Capture the cell that displays the provided text and extract its [x, y] central coordinate. 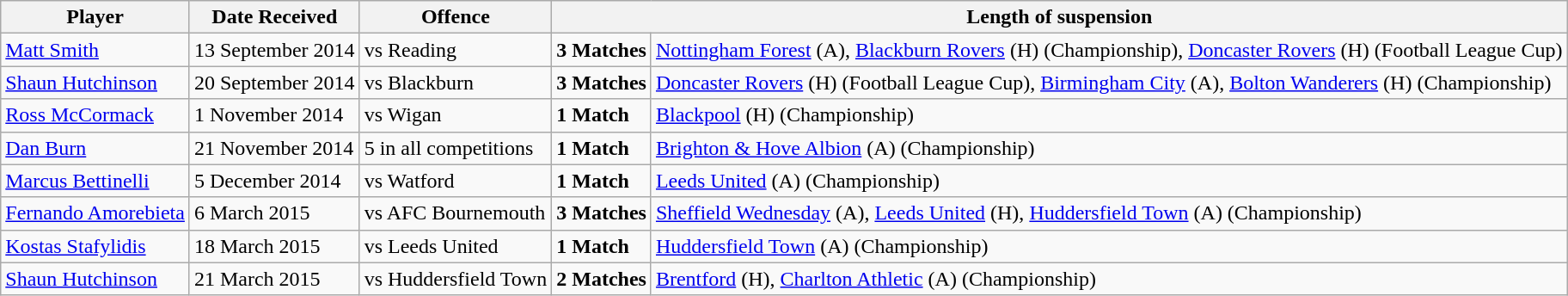
vs Watford [456, 181]
21 November 2014 [274, 148]
Dan Burn [95, 148]
Huddersfield Town (A) (Championship) [1109, 246]
vs Blackburn [456, 83]
Kostas Stafylidis [95, 246]
vs Reading [456, 50]
Doncaster Rovers (H) (Football League Cup), Birmingham City (A), Bolton Wanderers (H) (Championship) [1109, 83]
vs Leeds United [456, 246]
13 September 2014 [274, 50]
vs AFC Bournemouth [456, 213]
20 September 2014 [274, 83]
Sheffield Wednesday (A), Leeds United (H), Huddersfield Town (A) (Championship) [1109, 213]
Fernando Amorebieta [95, 213]
Nottingham Forest (A), Blackburn Rovers (H) (Championship), Doncaster Rovers (H) (Football League Cup) [1109, 50]
Player [95, 17]
5 in all competitions [456, 148]
vs Wigan [456, 115]
6 March 2015 [274, 213]
Brentford (H), Charlton Athletic (A) (Championship) [1109, 279]
Date Received [274, 17]
Blackpool (H) (Championship) [1109, 115]
Marcus Bettinelli [95, 181]
Leeds United (A) (Championship) [1109, 181]
5 December 2014 [274, 181]
Length of suspension [1059, 17]
1 November 2014 [274, 115]
21 March 2015 [274, 279]
2 Matches [602, 279]
Offence [456, 17]
Brighton & Hove Albion (A) (Championship) [1109, 148]
18 March 2015 [274, 246]
Ross McCormack [95, 115]
Matt Smith [95, 50]
vs Huddersfield Town [456, 279]
